Capture the cell that displays the provided text and extract its (x, y) central coordinate. 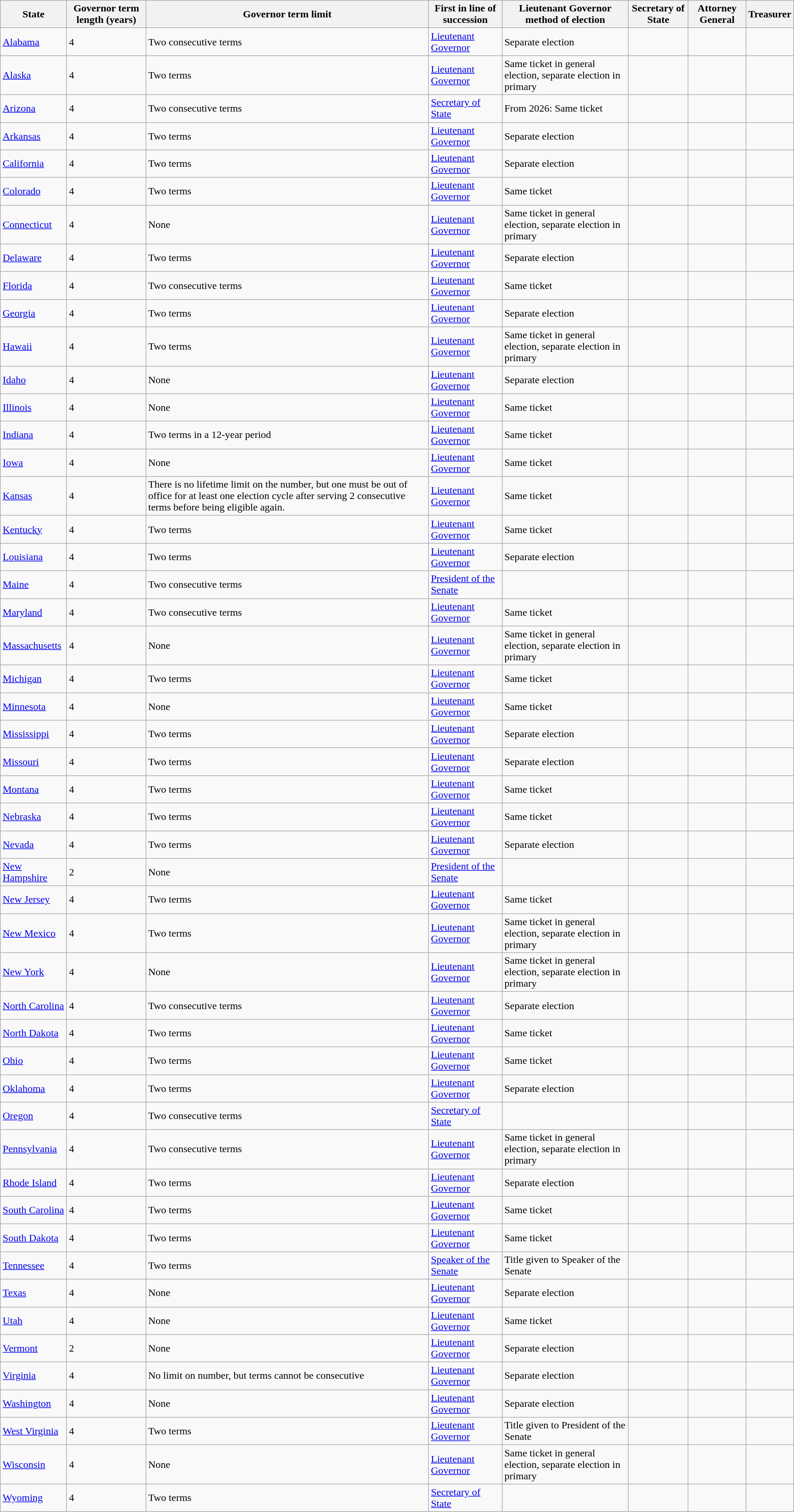
Speaker of the Senate (465, 1265)
Pennsylvania (34, 1149)
Tennessee (34, 1265)
Vermont (34, 1349)
Montana (34, 789)
Kansas (34, 496)
Florida (34, 285)
North Carolina (34, 1006)
Indiana (34, 435)
Minnesota (34, 706)
Oregon (34, 1116)
Massachusetts (34, 645)
Delaware (34, 258)
Rhode Island (34, 1182)
Maine (34, 585)
Washington (34, 1404)
Wyoming (34, 1498)
New Mexico (34, 933)
Louisiana (34, 557)
Iowa (34, 463)
Georgia (34, 313)
State (34, 14)
Mississippi (34, 734)
Attorney General (717, 14)
Missouri (34, 761)
No limit on number, but terms cannot be consecutive (287, 1376)
Governor term length (years) (106, 14)
Utah (34, 1321)
Governor term limit (287, 14)
Arizona (34, 109)
Connecticut (34, 224)
Lieutenant Governor method of election (565, 14)
North Dakota (34, 1033)
Title given to President of the Senate (565, 1431)
From 2026: Same ticket (565, 109)
New York (34, 972)
Nebraska (34, 816)
California (34, 164)
Michigan (34, 679)
Kentucky (34, 530)
Ohio (34, 1061)
Colorado (34, 191)
Alaska (34, 75)
South Dakota (34, 1237)
Nevada (34, 844)
Texas (34, 1293)
Arkansas (34, 136)
Wisconsin (34, 1464)
Hawaii (34, 346)
West Virginia (34, 1431)
South Carolina (34, 1210)
First in line of succession (465, 14)
Maryland (34, 612)
Virginia (34, 1376)
Title given to Speaker of the Senate (565, 1265)
Two terms in a 12-year period (287, 435)
Treasurer (770, 14)
New Hampshire (34, 872)
Idaho (34, 379)
Oklahoma (34, 1088)
New Jersey (34, 900)
Illinois (34, 407)
Alabama (34, 42)
